Search for the cell housing the specified text and yield its [x, y] center coordinate. 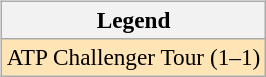
ATP Challenger Tour (1–1) [133, 57]
Legend [133, 20]
